Find where the given text appears and provide that cell's center as (x, y) coordinate. 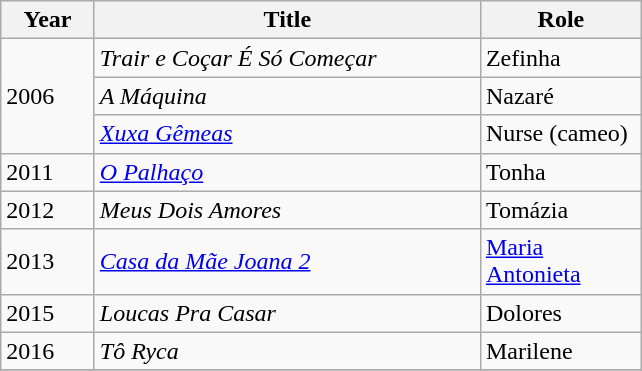
Loucas Pra Casar (287, 313)
2006 (48, 96)
Tô Ryca (287, 351)
Year (48, 20)
2015 (48, 313)
2016 (48, 351)
Tonha (560, 172)
Tomázia (560, 210)
Zefinha (560, 58)
Trair e Coçar É Só Começar (287, 58)
Nazaré (560, 96)
A Máquina (287, 96)
Nurse (cameo) (560, 134)
Marilene (560, 351)
2012 (48, 210)
Maria Antonieta (560, 262)
Role (560, 20)
2013 (48, 262)
Dolores (560, 313)
2011 (48, 172)
Meus Dois Amores (287, 210)
Casa da Mãe Joana 2 (287, 262)
Title (287, 20)
O Palhaço (287, 172)
Xuxa Gêmeas (287, 134)
